Output the (X, Y) coordinate of the center of the cell containing the given text.  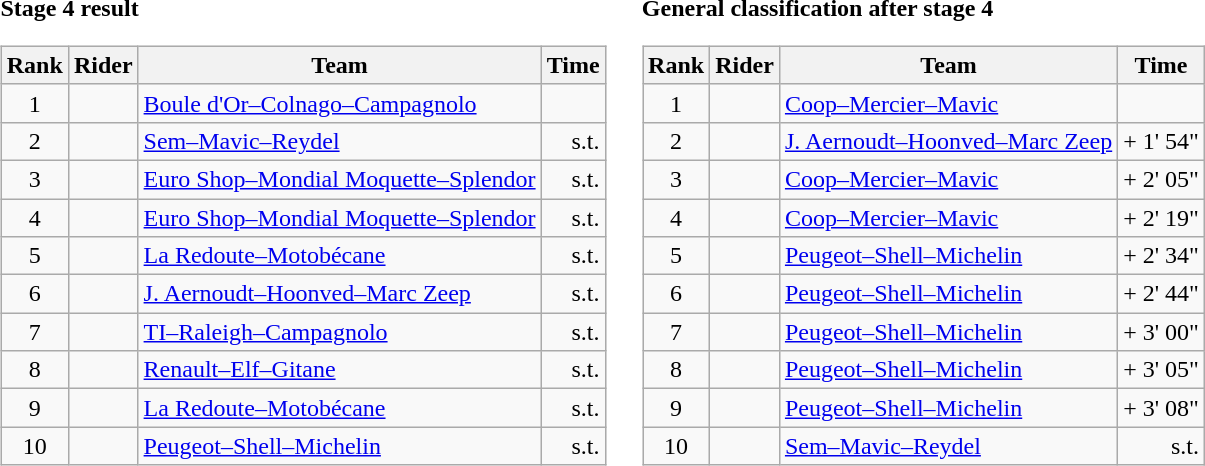
+ 3' 05" (1162, 370)
+ 2' 44" (1162, 294)
Boule d'Or–Colnago–Campagnolo (340, 103)
+ 1' 54" (1162, 141)
+ 2' 05" (1162, 179)
TI–Raleigh–Campagnolo (340, 332)
Renault–Elf–Gitane (340, 370)
+ 3' 00" (1162, 332)
+ 2' 34" (1162, 256)
+ 3' 08" (1162, 408)
+ 2' 19" (1162, 217)
